Search for the cell housing the specified text and yield its (X, Y) center coordinate. 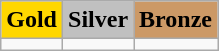
Gold (32, 20)
Silver (98, 20)
Bronze (176, 20)
